Scan for the cell matching the given text and deliver its (x, y) coordinate at center. 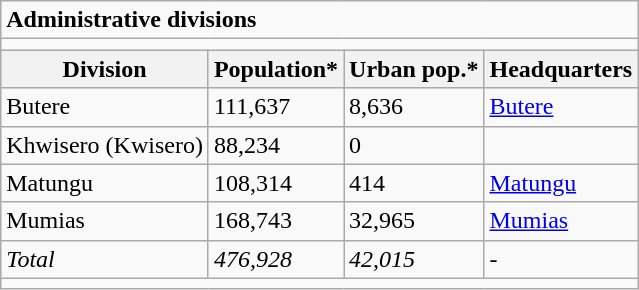
Population* (276, 69)
88,234 (276, 145)
111,637 (276, 107)
Division (105, 69)
108,314 (276, 183)
Administrative divisions (320, 20)
Headquarters (561, 69)
42,015 (414, 259)
476,928 (276, 259)
168,743 (276, 221)
414 (414, 183)
Total (105, 259)
8,636 (414, 107)
0 (414, 145)
- (561, 259)
Urban pop.* (414, 69)
32,965 (414, 221)
Khwisero (Kwisero) (105, 145)
